Search for the cell housing the specified text and yield its [X, Y] center coordinate. 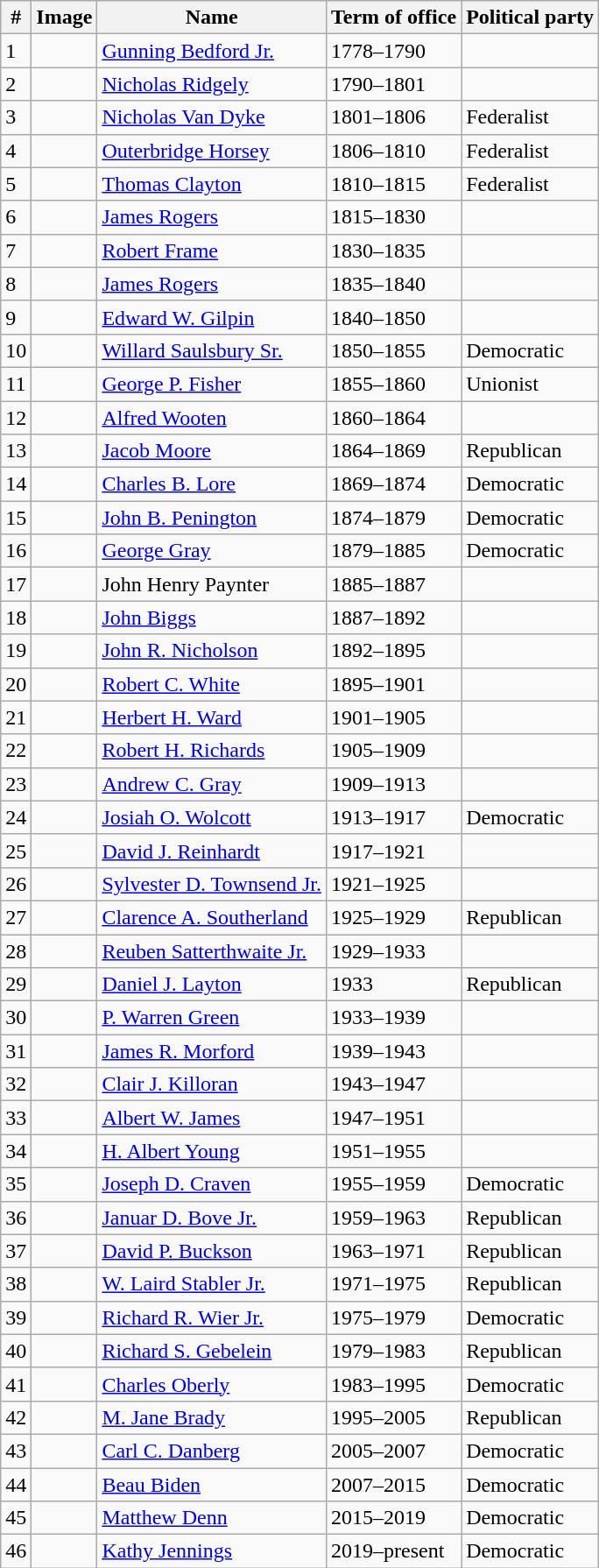
22 [16, 751]
2005–2007 [393, 1451]
21 [16, 717]
10 [16, 350]
36 [16, 1218]
David J. Reinhardt [212, 851]
2 [16, 84]
30 [16, 1018]
Jacob Moore [212, 451]
28 [16, 950]
Reuben Satterthwaite Jr. [212, 950]
Carl C. Danberg [212, 1451]
1913–1917 [393, 817]
Political party [531, 18]
1835–1840 [393, 284]
Image [65, 18]
Kathy Jennings [212, 1551]
25 [16, 851]
38 [16, 1284]
39 [16, 1317]
11 [16, 384]
Sylvester D. Townsend Jr. [212, 884]
1909–1913 [393, 784]
1933 [393, 985]
1947–1951 [393, 1118]
Robert H. Richards [212, 751]
# [16, 18]
1806–1810 [393, 151]
9 [16, 317]
45 [16, 1518]
24 [16, 817]
1995–2005 [393, 1417]
Nicholas Van Dyke [212, 117]
1 [16, 51]
40 [16, 1351]
Edward W. Gilpin [212, 317]
1971–1975 [393, 1284]
1815–1830 [393, 217]
1855–1860 [393, 384]
18 [16, 618]
Daniel J. Layton [212, 985]
1905–1909 [393, 751]
1943–1947 [393, 1084]
1864–1869 [393, 451]
2019–present [393, 1551]
Clair J. Killoran [212, 1084]
Name [212, 18]
8 [16, 284]
17 [16, 584]
1979–1983 [393, 1351]
1917–1921 [393, 851]
Robert Frame [212, 251]
M. Jane Brady [212, 1417]
George P. Fisher [212, 384]
1901–1905 [393, 717]
44 [16, 1485]
Richard R. Wier Jr. [212, 1317]
1959–1963 [393, 1218]
31 [16, 1051]
29 [16, 985]
1921–1925 [393, 884]
1925–1929 [393, 917]
Josiah O. Wolcott [212, 817]
35 [16, 1184]
46 [16, 1551]
John Biggs [212, 618]
Richard S. Gebelein [212, 1351]
3 [16, 117]
1879–1885 [393, 551]
Thomas Clayton [212, 184]
1869–1874 [393, 484]
1939–1943 [393, 1051]
32 [16, 1084]
Beau Biden [212, 1485]
1850–1855 [393, 350]
H. Albert Young [212, 1151]
Charles Oberly [212, 1384]
1892–1895 [393, 651]
Charles B. Lore [212, 484]
Robert C. White [212, 684]
P. Warren Green [212, 1018]
John B. Penington [212, 518]
John R. Nicholson [212, 651]
7 [16, 251]
Willard Saulsbury Sr. [212, 350]
1840–1850 [393, 317]
Nicholas Ridgely [212, 84]
James R. Morford [212, 1051]
1951–1955 [393, 1151]
1874–1879 [393, 518]
20 [16, 684]
1963–1971 [393, 1251]
Herbert H. Ward [212, 717]
1778–1790 [393, 51]
1983–1995 [393, 1384]
Januar D. Bove Jr. [212, 1218]
1801–1806 [393, 117]
34 [16, 1151]
15 [16, 518]
1975–1979 [393, 1317]
23 [16, 784]
42 [16, 1417]
Matthew Denn [212, 1518]
19 [16, 651]
1933–1939 [393, 1018]
2015–2019 [393, 1518]
Term of office [393, 18]
41 [16, 1384]
1790–1801 [393, 84]
43 [16, 1451]
Outerbridge Horsey [212, 151]
4 [16, 151]
George Gray [212, 551]
1860–1864 [393, 418]
16 [16, 551]
Clarence A. Southerland [212, 917]
1885–1887 [393, 584]
6 [16, 217]
26 [16, 884]
Albert W. James [212, 1118]
33 [16, 1118]
37 [16, 1251]
Unionist [531, 384]
14 [16, 484]
1895–1901 [393, 684]
27 [16, 917]
Joseph D. Craven [212, 1184]
12 [16, 418]
Andrew C. Gray [212, 784]
1810–1815 [393, 184]
David P. Buckson [212, 1251]
13 [16, 451]
5 [16, 184]
Alfred Wooten [212, 418]
2007–2015 [393, 1485]
1929–1933 [393, 950]
1955–1959 [393, 1184]
1887–1892 [393, 618]
Gunning Bedford Jr. [212, 51]
W. Laird Stabler Jr. [212, 1284]
1830–1835 [393, 251]
John Henry Paynter [212, 584]
